Detect which cell encompasses the target text, then output its (x, y) center coordinate. 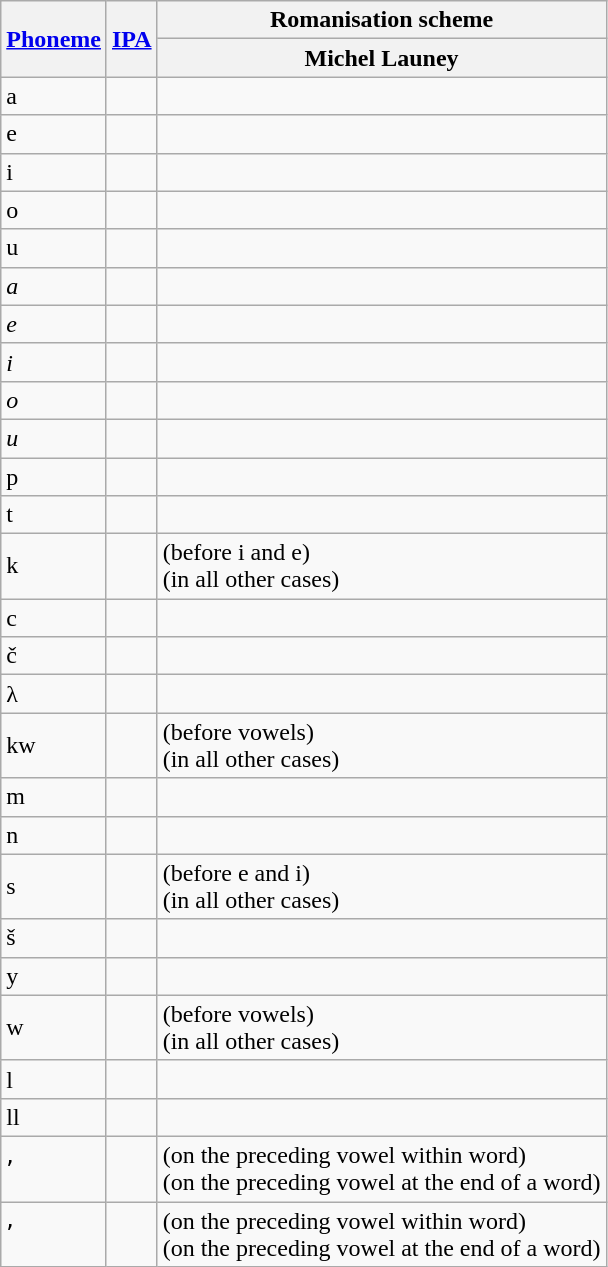
(before i and e) (in all other cases) (382, 566)
l (54, 1079)
(before e and i) (in all other cases) (382, 886)
p (54, 477)
ll (54, 1117)
IPA (132, 39)
č (54, 656)
s (54, 886)
k (54, 566)
Phoneme (54, 39)
m (54, 797)
Romanisation scheme (382, 20)
c (54, 618)
t (54, 515)
y (54, 976)
Michel Launey (382, 58)
w (54, 1028)
kw (54, 746)
λ (54, 694)
n (54, 835)
š (54, 938)
